Provide the (X, Y) coordinate of the cell's center where the given text is located.  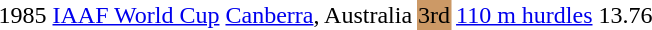
3rd (434, 15)
IAAF World Cup (136, 15)
110 m hurdles (524, 15)
Canberra, Australia (319, 15)
